From the cell containing the given text, extract its center point as [x, y] coordinate. 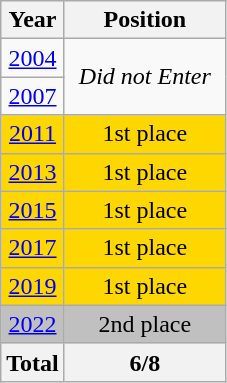
2017 [33, 248]
2nd place [144, 324]
2015 [33, 210]
Total [33, 362]
2022 [33, 324]
2011 [33, 134]
Position [144, 20]
Did not Enter [144, 77]
2019 [33, 286]
6/8 [144, 362]
2013 [33, 172]
Year [33, 20]
2004 [33, 58]
2007 [33, 96]
